Search for the cell housing the specified text and yield its [x, y] center coordinate. 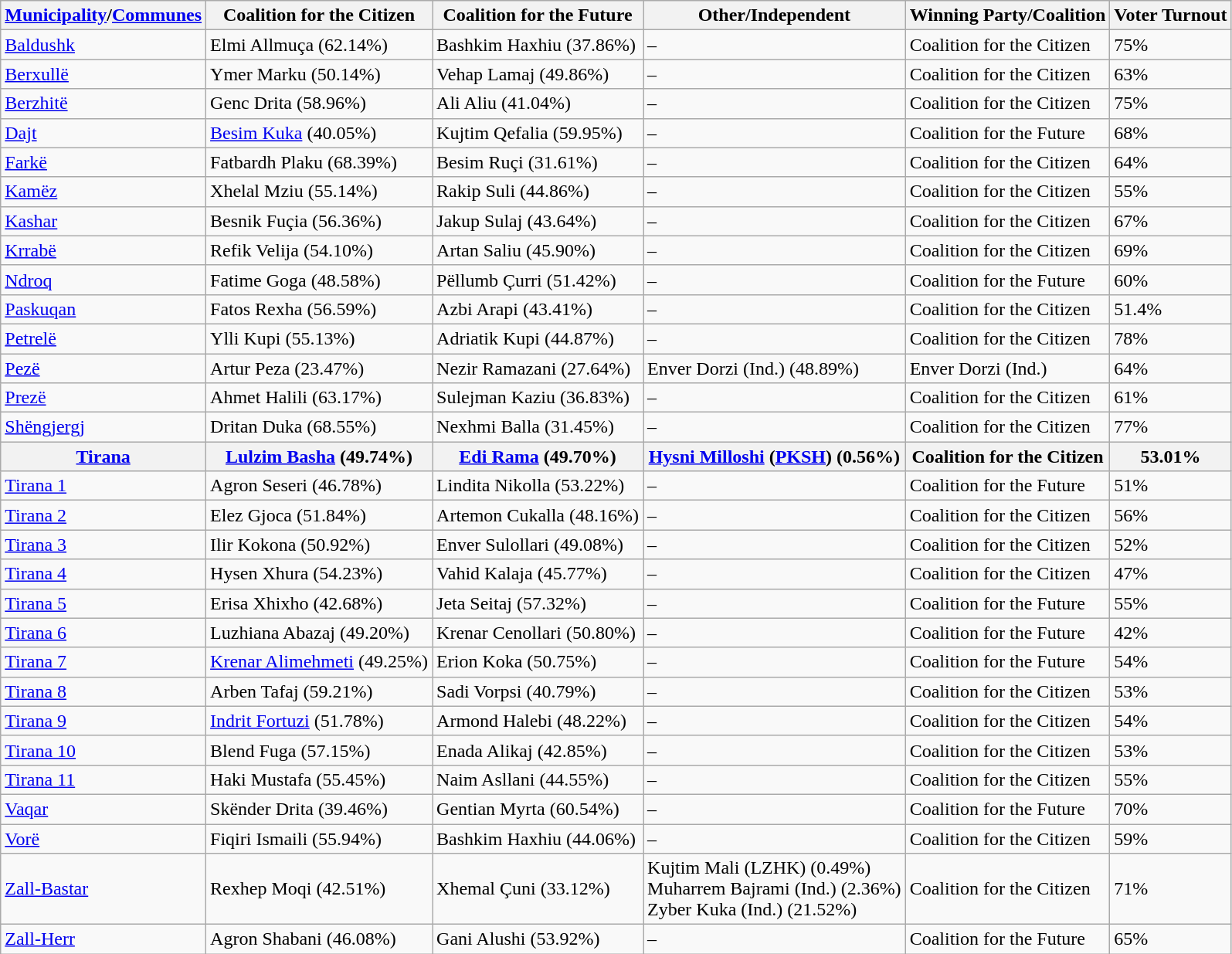
Tirana 8 [104, 691]
Paskuqan [104, 309]
60% [1171, 280]
Enver Dorzi (Ind.) (48.89%) [775, 368]
Xhemal Çuni (33.12%) [538, 889]
Fatime Goga (48.58%) [320, 280]
Kamëz [104, 192]
Armond Halebi (48.22%) [538, 721]
52% [1171, 545]
Nexhmi Balla (31.45%) [538, 427]
Xhelal Mziu (55.14%) [320, 192]
Refik Velija (54.10%) [320, 250]
Zall-Herr [104, 939]
Luzhiana Abazaj (49.20%) [320, 633]
Bashkim Haxhiu (37.86%) [538, 45]
Erion Koka (50.75%) [538, 662]
Ilir Kokona (50.92%) [320, 545]
Pezë [104, 368]
Tirana 2 [104, 515]
Edi Rama (49.70%) [538, 457]
Tirana [104, 457]
Gani Alushi (53.92%) [538, 939]
Tirana 6 [104, 633]
Other/Independent [775, 15]
Adriatik Kupi (44.87%) [538, 338]
Krenar Cenollari (50.80%) [538, 633]
Naim Asllani (44.55%) [538, 779]
Vehap Lamaj (49.86%) [538, 74]
Tirana 1 [104, 486]
Tirana 3 [104, 545]
Dajt [104, 133]
Fiqiri Ismaili (55.94%) [320, 838]
Tirana 11 [104, 779]
Ali Aliu (41.04%) [538, 104]
Gentian Myrta (60.54%) [538, 809]
Tirana 4 [104, 574]
61% [1171, 398]
Kashar [104, 221]
Sulejman Kaziu (36.83%) [538, 398]
Berxullë [104, 74]
65% [1171, 939]
Kujtim Mali (LZHK) (0.49%)Muharrem Bajrami (Ind.) (2.36%)Zyber Kuka (Ind.) (21.52%) [775, 889]
Blend Fuga (57.15%) [320, 750]
Indrit Fortuzi (51.78%) [320, 721]
Agron Shabani (46.08%) [320, 939]
78% [1171, 338]
71% [1171, 889]
Azbi Arapi (43.41%) [538, 309]
Tirana 10 [104, 750]
Dritan Duka (68.55%) [320, 427]
68% [1171, 133]
Besim Ruçi (31.61%) [538, 162]
47% [1171, 574]
Enver Dorzi (Ind.) [1007, 368]
Zall-Bastar [104, 889]
Municipality/Communes [104, 15]
Hysen Xhura (54.23%) [320, 574]
77% [1171, 427]
Rexhep Moqi (42.51%) [320, 889]
Elmi Allmuça (62.14%) [320, 45]
Fatbardh Plaku (68.39%) [320, 162]
Enada Alikaj (42.85%) [538, 750]
69% [1171, 250]
59% [1171, 838]
Artan Saliu (45.90%) [538, 250]
Jakup Sulaj (43.64%) [538, 221]
Ndroq [104, 280]
Krrabë [104, 250]
51% [1171, 486]
Haki Mustafa (55.45%) [320, 779]
Farkë [104, 162]
Winning Party/Coalition [1007, 15]
56% [1171, 515]
Vaqar [104, 809]
Enver Sulollari (49.08%) [538, 545]
51.4% [1171, 309]
Kujtim Qefalia (59.95%) [538, 133]
Elez Gjoca (51.84%) [320, 515]
42% [1171, 633]
Vorë [104, 838]
53.01% [1171, 457]
Nezir Ramazani (27.64%) [538, 368]
Petrelë [104, 338]
67% [1171, 221]
Fatos Rexha (56.59%) [320, 309]
Jeta Seitaj (57.32%) [538, 603]
Ylli Kupi (55.13%) [320, 338]
Rakip Suli (44.86%) [538, 192]
Tirana 5 [104, 603]
Voter Turnout [1171, 15]
Tirana 7 [104, 662]
Ahmet Halili (63.17%) [320, 398]
Skënder Drita (39.46%) [320, 809]
Arben Tafaj (59.21%) [320, 691]
Tirana 9 [104, 721]
Lindita Nikolla (53.22%) [538, 486]
Pëllumb Çurri (51.42%) [538, 280]
Agron Seseri (46.78%) [320, 486]
70% [1171, 809]
Erisa Xhixho (42.68%) [320, 603]
Besnik Fuçia (56.36%) [320, 221]
Prezë [104, 398]
Besim Kuka (40.05%) [320, 133]
Krenar Alimehmeti (49.25%) [320, 662]
Bashkim Haxhiu (44.06%) [538, 838]
Artemon Cukalla (48.16%) [538, 515]
Genc Drita (58.96%) [320, 104]
Hysni Milloshi (PKSH) (0.56%) [775, 457]
Ymer Marku (50.14%) [320, 74]
Vahid Kalaja (45.77%) [538, 574]
63% [1171, 74]
Artur Peza (23.47%) [320, 368]
Sadi Vorpsi (40.79%) [538, 691]
Berzhitë [104, 104]
Baldushk [104, 45]
Shëngjergj [104, 427]
Lulzim Basha (49.74%) [320, 457]
